Provide the (X, Y) coordinate of the cell's center where the given text is located.  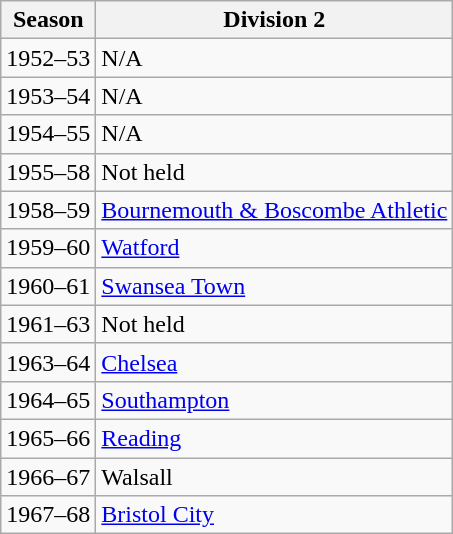
1967–68 (48, 515)
1952–53 (48, 58)
Walsall (274, 477)
1955–58 (48, 172)
Southampton (274, 400)
Season (48, 20)
1963–64 (48, 362)
Swansea Town (274, 286)
1958–59 (48, 210)
1964–65 (48, 400)
1953–54 (48, 96)
Chelsea (274, 362)
1954–55 (48, 134)
Division 2 (274, 20)
Watford (274, 248)
Bournemouth & Boscombe Athletic (274, 210)
1961–63 (48, 324)
Bristol City (274, 515)
1960–61 (48, 286)
1959–60 (48, 248)
1966–67 (48, 477)
1965–66 (48, 438)
Reading (274, 438)
